Search for the cell housing the specified text and yield its [x, y] center coordinate. 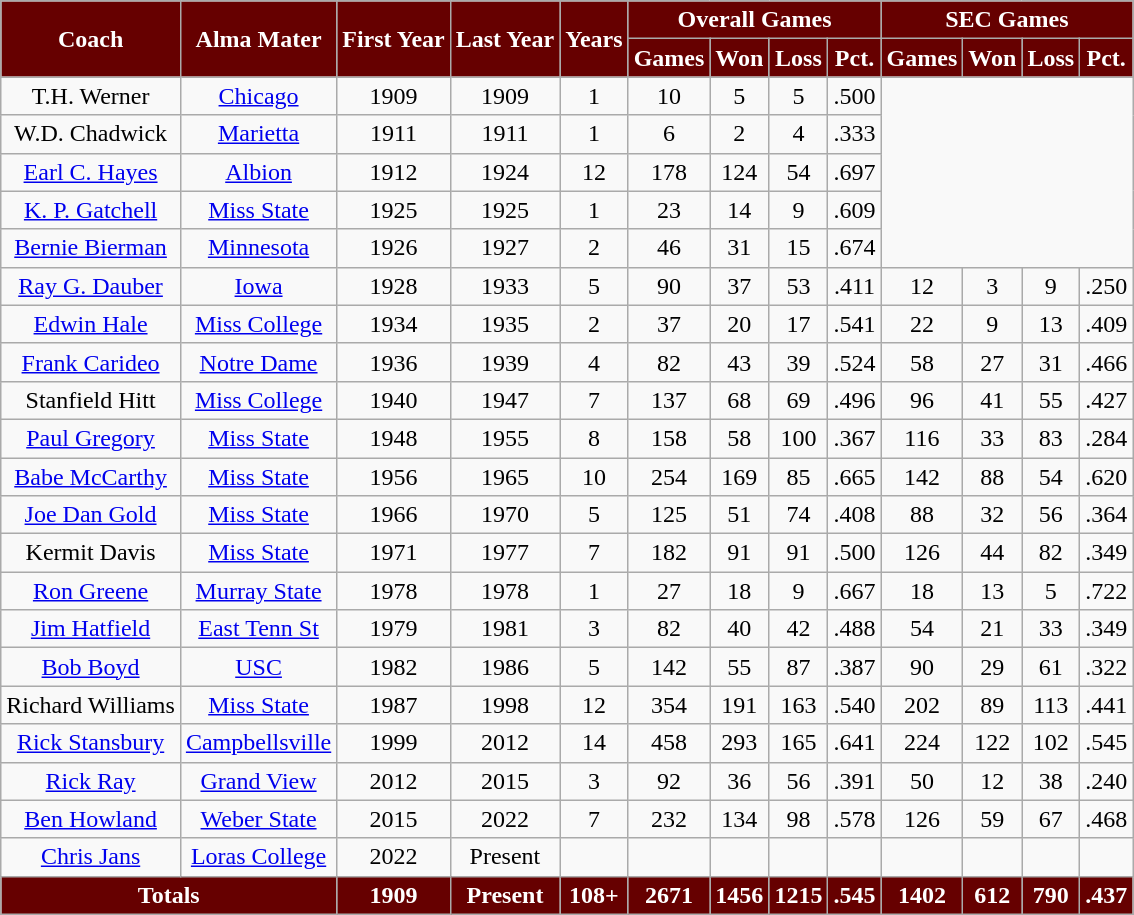
SEC Games [1007, 20]
Loras College [258, 857]
125 [669, 515]
.240 [1106, 781]
.367 [854, 438]
.333 [854, 134]
68 [740, 400]
67 [1051, 819]
.468 [1106, 819]
Stanfield Hitt [91, 400]
1986 [505, 667]
Rick Ray [91, 781]
1966 [394, 515]
1933 [505, 286]
.665 [854, 477]
.524 [854, 362]
Chris Jans [91, 857]
Frank Carideo [91, 362]
32 [992, 515]
43 [740, 362]
113 [1051, 705]
61 [1051, 667]
.641 [854, 743]
96 [922, 400]
Murray State [258, 591]
92 [669, 781]
53 [798, 286]
122 [992, 743]
Joe Dan Gold [91, 515]
1965 [505, 477]
1926 [394, 248]
2671 [669, 895]
1987 [394, 705]
Ray G. Dauber [91, 286]
458 [669, 743]
40 [740, 629]
1977 [505, 553]
74 [798, 515]
.496 [854, 400]
42 [798, 629]
44 [992, 553]
134 [740, 819]
USC [258, 667]
.408 [854, 515]
354 [669, 705]
Coach [91, 39]
108+ [594, 895]
1934 [394, 324]
Totals [169, 895]
1935 [505, 324]
.427 [1106, 400]
21 [992, 629]
51 [740, 515]
89 [992, 705]
Jim Hatfield [91, 629]
Marietta [258, 134]
202 [922, 705]
Notre Dame [258, 362]
612 [992, 895]
1940 [394, 400]
Richard Williams [91, 705]
1998 [505, 705]
Ron Greene [91, 591]
Years [594, 39]
Babe McCarthy [91, 477]
1947 [505, 400]
100 [798, 438]
39 [798, 362]
First Year [394, 39]
Albion [258, 172]
46 [669, 248]
191 [740, 705]
1956 [394, 477]
.284 [1106, 438]
Bob Boyd [91, 667]
29 [992, 667]
Bernie Bierman [91, 248]
W.D. Chadwick [91, 134]
Grand View [258, 781]
293 [740, 743]
Rick Stansbury [91, 743]
124 [740, 172]
T.H. Werner [91, 96]
23 [669, 210]
158 [669, 438]
1924 [505, 172]
98 [798, 819]
1939 [505, 362]
69 [798, 400]
Weber State [258, 819]
Campbellsville [258, 743]
83 [1051, 438]
22 [922, 324]
.364 [1106, 515]
.409 [1106, 324]
.411 [854, 286]
Earl C. Hayes [91, 172]
East Tenn St [258, 629]
165 [798, 743]
102 [1051, 743]
Minnesota [258, 248]
1456 [740, 895]
169 [740, 477]
1948 [394, 438]
.541 [854, 324]
Iowa [258, 286]
.441 [1106, 705]
6 [669, 134]
Last Year [505, 39]
59 [992, 819]
1215 [798, 895]
1982 [394, 667]
Paul Gregory [91, 438]
1970 [505, 515]
Alma Mater [258, 39]
Chicago [258, 96]
.667 [854, 591]
254 [669, 477]
Ben Howland [91, 819]
116 [922, 438]
K. P. Gatchell [91, 210]
182 [669, 553]
.540 [854, 705]
.322 [1106, 667]
Edwin Hale [91, 324]
.391 [854, 781]
1981 [505, 629]
50 [922, 781]
8 [594, 438]
.609 [854, 210]
1927 [505, 248]
.437 [1106, 895]
.387 [854, 667]
137 [669, 400]
17 [798, 324]
Overall Games [754, 20]
38 [1051, 781]
85 [798, 477]
.620 [1106, 477]
790 [1051, 895]
.674 [854, 248]
1999 [394, 743]
163 [798, 705]
1928 [394, 286]
20 [740, 324]
232 [669, 819]
224 [922, 743]
.466 [1106, 362]
.722 [1106, 591]
Kermit Davis [91, 553]
178 [669, 172]
.250 [1106, 286]
1912 [394, 172]
1971 [394, 553]
87 [798, 667]
1936 [394, 362]
.488 [854, 629]
1979 [394, 629]
.578 [854, 819]
1402 [922, 895]
1955 [505, 438]
41 [992, 400]
15 [798, 248]
36 [740, 781]
.697 [854, 172]
